Capture the cell that displays the provided text and extract its [x, y] central coordinate. 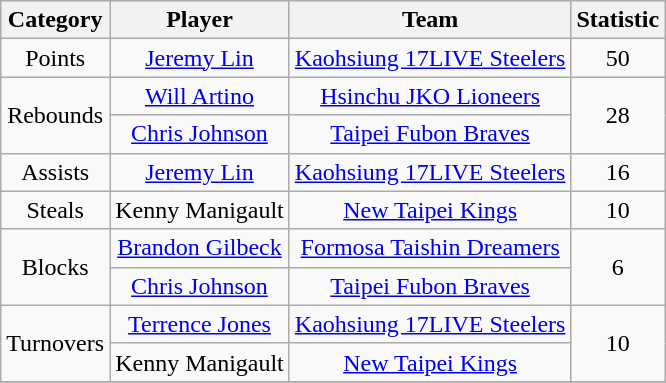
28 [618, 115]
Hsinchu JKO Lioneers [430, 96]
Player [200, 20]
Brandon Gilbeck [200, 248]
6 [618, 267]
Steals [56, 210]
Will Artino [200, 96]
Points [56, 58]
16 [618, 172]
Rebounds [56, 115]
Blocks [56, 267]
Team [430, 20]
Turnovers [56, 343]
Category [56, 20]
Statistic [618, 20]
Assists [56, 172]
Terrence Jones [200, 324]
Formosa Taishin Dreamers [430, 248]
50 [618, 58]
